Scan for the cell matching the given text and deliver its [X, Y] coordinate at center. 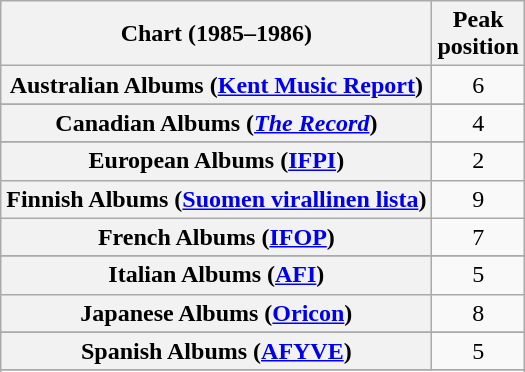
Italian Albums (AFI) [216, 275]
2 [478, 161]
7 [478, 237]
Finnish Albums (Suomen virallinen lista) [216, 199]
Chart (1985–1986) [216, 34]
Spanish Albums (AFYVE) [216, 351]
Australian Albums (Kent Music Report) [216, 85]
8 [478, 313]
European Albums (IFPI) [216, 161]
Peakposition [478, 34]
French Albums (IFOP) [216, 237]
Canadian Albums (The Record) [216, 123]
Japanese Albums (Oricon) [216, 313]
6 [478, 85]
4 [478, 123]
9 [478, 199]
